Output the (X, Y) coordinate of the center of the cell containing the given text.  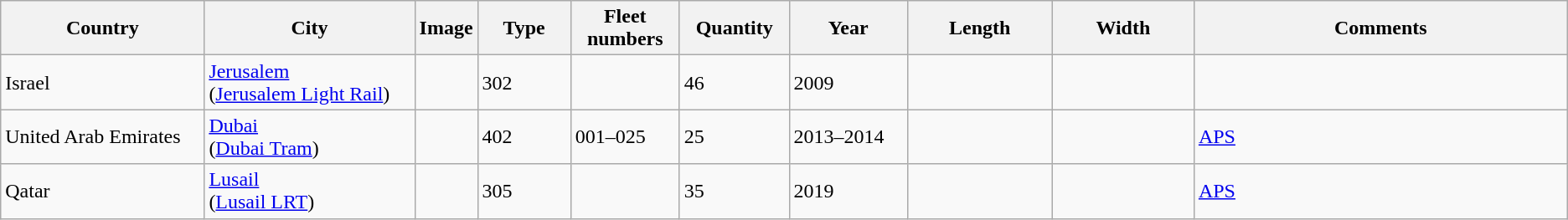
Lusail(Lusail LRT) (310, 191)
Comments (1380, 28)
Year (848, 28)
Jerusalem(Jerusalem Light Rail) (310, 82)
Type (524, 28)
Israel (102, 82)
305 (524, 191)
2009 (848, 82)
Quantity (734, 28)
Country (102, 28)
402 (524, 137)
001–025 (625, 137)
302 (524, 82)
Image (446, 28)
Fleet numbers (625, 28)
Qatar (102, 191)
2013–2014 (848, 137)
United Arab Emirates (102, 137)
Dubai(Dubai Tram) (310, 137)
25 (734, 137)
City (310, 28)
35 (734, 191)
Width (1122, 28)
46 (734, 82)
2019 (848, 191)
Length (980, 28)
